Return (X, Y) of the center of cell containing provided text 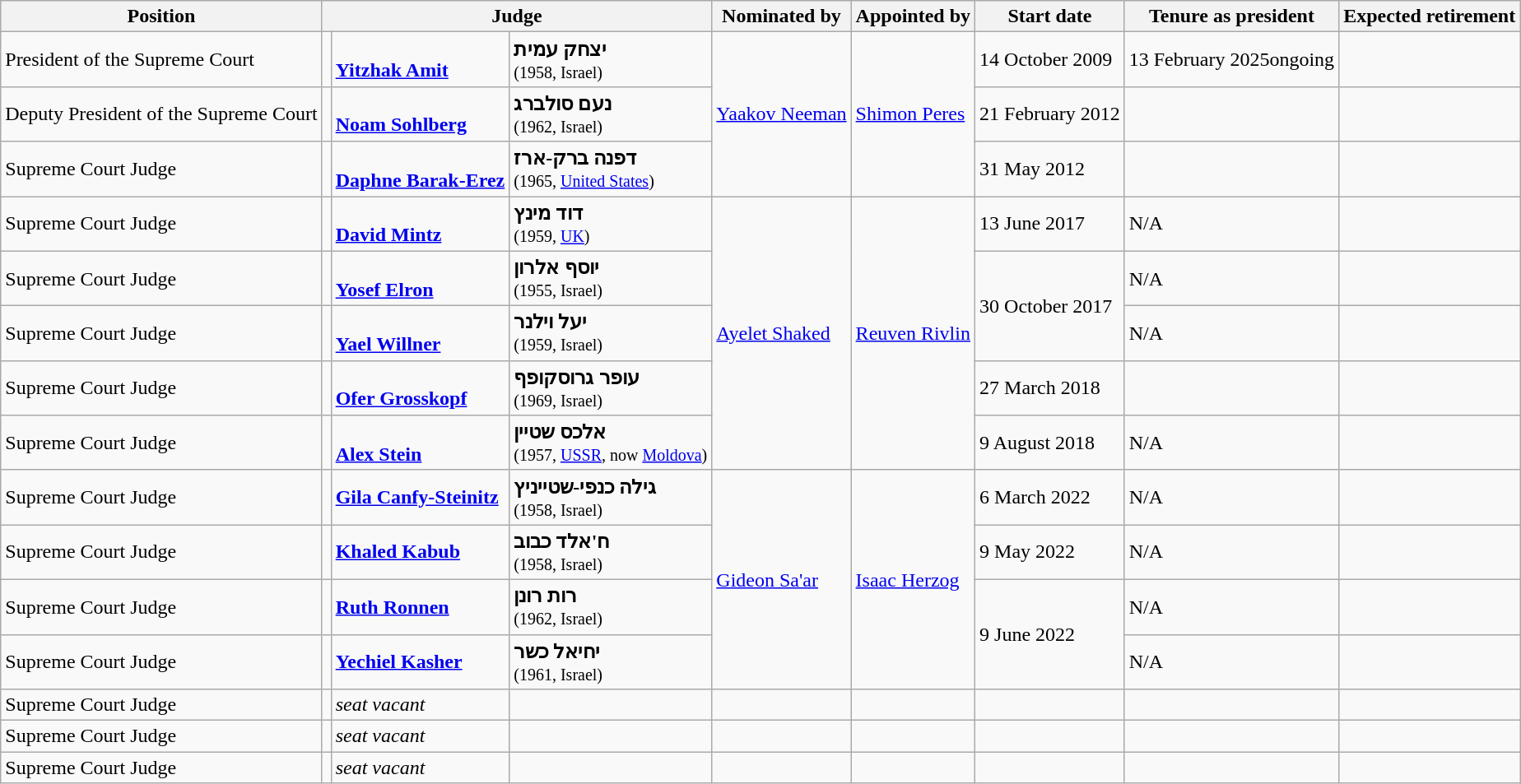
9 May 2022 (1050, 553)
Shimon Peres (913, 114)
Start date (1050, 16)
גילה כנפי-שטייניץ(1958, Israel) (611, 497)
דפנה ברק-ארז(1965, United States) (611, 169)
Daphne Barak-Erez (420, 169)
Gideon Sa'ar (782, 579)
נעם סולברג(1962, Israel) (611, 114)
Reuven Rivlin (913, 332)
Position (161, 16)
Yosef Elron (420, 278)
9 June 2022 (1050, 633)
Gila Canfy-Steinitz (420, 497)
Yitzhak Amit (420, 59)
Ayelet Shaked (782, 332)
27 March 2018 (1050, 388)
21 February 2012 (1050, 114)
President of the Supreme Court (161, 59)
יצחק עמית(1958, Israel) (611, 59)
דוד מינץ(1959, UK) (611, 224)
Isaac Herzog (913, 579)
31 May 2012 (1050, 169)
9 August 2018 (1050, 443)
Yechiel Kasher (420, 661)
ח'אלד כבוב(1958, Israel) (611, 553)
Ofer Grosskopf (420, 388)
6 March 2022 (1050, 497)
Expected retirement (1430, 16)
רות רונן(1962, Israel) (611, 607)
אלכס שטיין(1957, USSR, now Moldova) (611, 443)
30 October 2017 (1050, 306)
David Mintz (420, 224)
Nominated by (782, 16)
יעל וילנר(1959, Israel) (611, 334)
Deputy President of the Supreme Court (161, 114)
Judge (517, 16)
Tenure as president (1231, 16)
Yaakov Neeman (782, 114)
Khaled Kabub (420, 553)
עופר גרוסקופף(1969, Israel) (611, 388)
יחיאל כשר(1961, Israel) (611, 661)
13 February 2025ongoing (1231, 59)
Ruth Ronnen (420, 607)
יוסף אלרון(1955, Israel) (611, 278)
14 October 2009 (1050, 59)
Yael Willner (420, 334)
Appointed by (913, 16)
13 June 2017 (1050, 224)
Noam Sohlberg (420, 114)
Alex Stein (420, 443)
